Extract the [x, y] coordinate from the center of the cell holding the provided text.  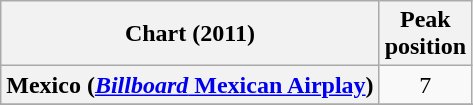
7 [425, 85]
Mexico (Billboard Mexican Airplay) [190, 85]
Peakposition [425, 34]
Chart (2011) [190, 34]
